Return the (x, y) coordinate for the center point of the cell that contains the specified text.  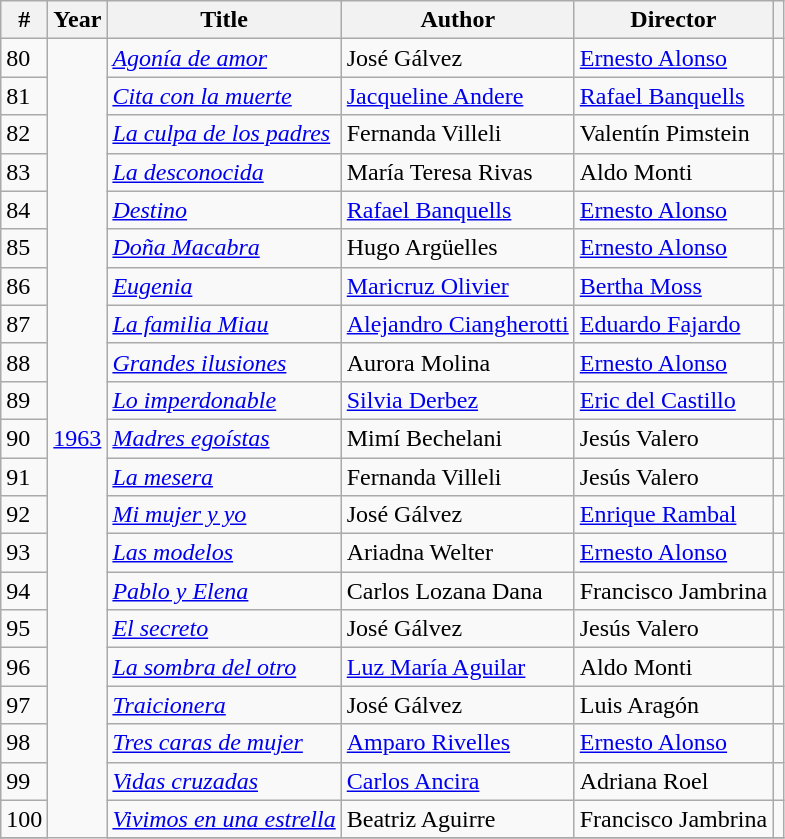
Vidas cruzadas (224, 781)
Pablo y Elena (224, 591)
Ariadna Welter (458, 553)
Destino (224, 210)
Title (224, 20)
80 (24, 58)
81 (24, 96)
La desconocida (224, 172)
92 (24, 515)
Mi mujer y yo (224, 515)
Alejandro Ciangherotti (458, 324)
Mimí Bechelani (458, 438)
Vivimos en una estrella (224, 819)
El secreto (224, 629)
Beatriz Aguirre (458, 819)
Jacqueline Andere (458, 96)
María Teresa Rivas (458, 172)
98 (24, 743)
88 (24, 362)
84 (24, 210)
97 (24, 705)
Las modelos (224, 553)
Agonía de amor (224, 58)
95 (24, 629)
Hugo Argüelles (458, 248)
99 (24, 781)
Valentín Pimstein (673, 134)
Adriana Roel (673, 781)
La culpa de los padres (224, 134)
Grandes ilusiones (224, 362)
Luz María Aguilar (458, 667)
Eduardo Fajardo (673, 324)
83 (24, 172)
# (24, 20)
Luis Aragón (673, 705)
87 (24, 324)
100 (24, 819)
Year (78, 20)
Amparo Rivelles (458, 743)
Carlos Lozana Dana (458, 591)
Eugenia (224, 286)
Maricruz Olivier (458, 286)
La sombra del otro (224, 667)
96 (24, 667)
82 (24, 134)
Doña Macabra (224, 248)
85 (24, 248)
89 (24, 400)
91 (24, 477)
90 (24, 438)
Madres egoístas (224, 438)
86 (24, 286)
Lo imperdonable (224, 400)
La familia Miau (224, 324)
94 (24, 591)
Bertha Moss (673, 286)
Enrique Rambal (673, 515)
Silvia Derbez (458, 400)
Eric del Castillo (673, 400)
La mesera (224, 477)
Cita con la muerte (224, 96)
Tres caras de mujer (224, 743)
Author (458, 20)
Aurora Molina (458, 362)
93 (24, 553)
Carlos Ancira (458, 781)
1963 (78, 438)
Traicionera (224, 705)
Director (673, 20)
